Detect which cell encompasses the target text, then output its (x, y) center coordinate. 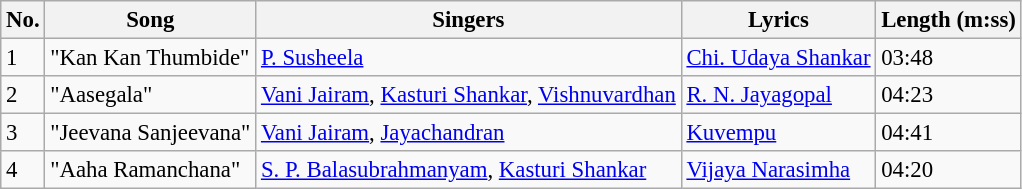
Singers (469, 20)
P. Susheela (469, 58)
04:23 (948, 95)
Length (m:ss) (948, 20)
No. (23, 20)
"Aasegala" (150, 95)
Vani Jairam, Kasturi Shankar, Vishnuvardhan (469, 95)
4 (23, 170)
"Kan Kan Thumbide" (150, 58)
Vani Jairam, Jayachandran (469, 133)
04:20 (948, 170)
S. P. Balasubrahmanyam, Kasturi Shankar (469, 170)
3 (23, 133)
1 (23, 58)
2 (23, 95)
R. N. Jayagopal (778, 95)
Song (150, 20)
03:48 (948, 58)
04:41 (948, 133)
Lyrics (778, 20)
"Jeevana Sanjeevana" (150, 133)
Kuvempu (778, 133)
Chi. Udaya Shankar (778, 58)
"Aaha Ramanchana" (150, 170)
Vijaya Narasimha (778, 170)
